Scan for the cell matching the given text and deliver its [x, y] coordinate at center. 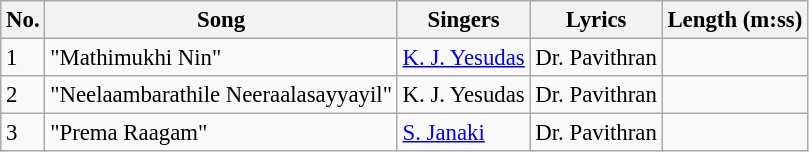
"Mathimukhi Nin" [221, 58]
"Neelaambarathile Neeraalasayyayil" [221, 95]
Lyrics [596, 20]
3 [23, 133]
Length (m:ss) [734, 20]
Singers [464, 20]
Song [221, 20]
1 [23, 58]
2 [23, 95]
S. Janaki [464, 133]
No. [23, 20]
"Prema Raagam" [221, 133]
